Search for the cell housing the specified text and yield its [X, Y] center coordinate. 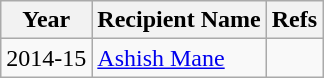
Ashish Mane [179, 58]
Refs [294, 20]
Recipient Name [179, 20]
Year [46, 20]
2014-15 [46, 58]
